Identify which cell holds the provided text, then report its [X, Y] central coordinate. 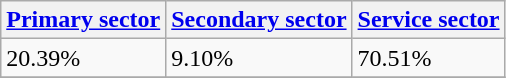
9.10% [259, 58]
Service sector [428, 20]
Primary sector [84, 20]
70.51% [428, 58]
20.39% [84, 58]
Secondary sector [259, 20]
